Determine the (X, Y) coordinate at the center of the cell enclosing the given text.  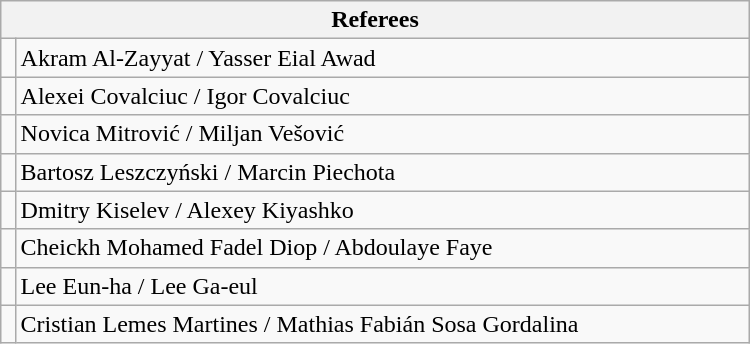
Alexei Covalciuc / Igor Covalciuc (382, 96)
Akram Al-Zayyat / Yasser Eial Awad (382, 58)
Novica Mitrović / Miljan Vešović (382, 134)
Dmitry Kiselev / Alexey Kiyashko (382, 210)
Lee Eun-ha / Lee Ga-eul (382, 286)
Referees (375, 20)
Cristian Lemes Martines / Mathias Fabián Sosa Gordalina (382, 324)
Cheickh Mohamed Fadel Diop / Abdoulaye Faye (382, 248)
Bartosz Leszczyński / Marcin Piechota (382, 172)
